From the cell containing the given text, extract its center point as [X, Y] coordinate. 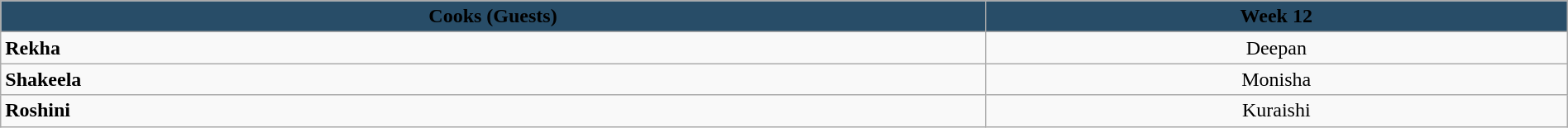
Rekha [493, 48]
Deepan [1276, 48]
Roshini [493, 111]
Monisha [1276, 79]
Week 12 [1276, 17]
Cooks (Guests) [493, 17]
Shakeela [493, 79]
Kuraishi [1276, 111]
